Extract the (X, Y) coordinate from the center of the cell holding the provided text.  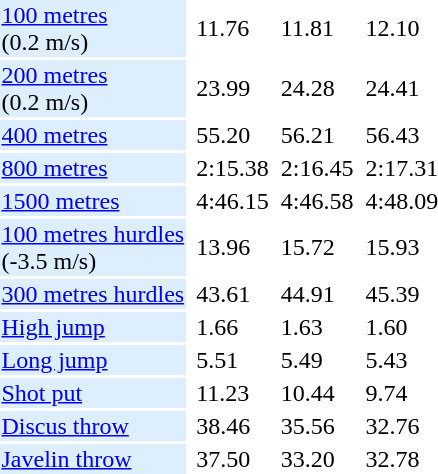
10.44 (317, 393)
5.51 (233, 360)
Shot put (93, 393)
11.81 (317, 28)
2:15.38 (233, 168)
35.56 (317, 426)
100 metres hurdles (-3.5 m/s) (93, 248)
13.96 (233, 248)
37.50 (233, 459)
300 metres hurdles (93, 294)
11.23 (233, 393)
400 metres (93, 135)
High jump (93, 327)
33.20 (317, 459)
200 metres (0.2 m/s) (93, 88)
1500 metres (93, 201)
4:46.58 (317, 201)
23.99 (233, 88)
Discus throw (93, 426)
4:46.15 (233, 201)
24.28 (317, 88)
11.76 (233, 28)
56.21 (317, 135)
38.46 (233, 426)
55.20 (233, 135)
5.49 (317, 360)
Javelin throw (93, 459)
1.66 (233, 327)
15.72 (317, 248)
1.63 (317, 327)
Long jump (93, 360)
44.91 (317, 294)
2:16.45 (317, 168)
43.61 (233, 294)
100 metres (0.2 m/s) (93, 28)
800 metres (93, 168)
